Return (X, Y) of the center of cell containing provided text 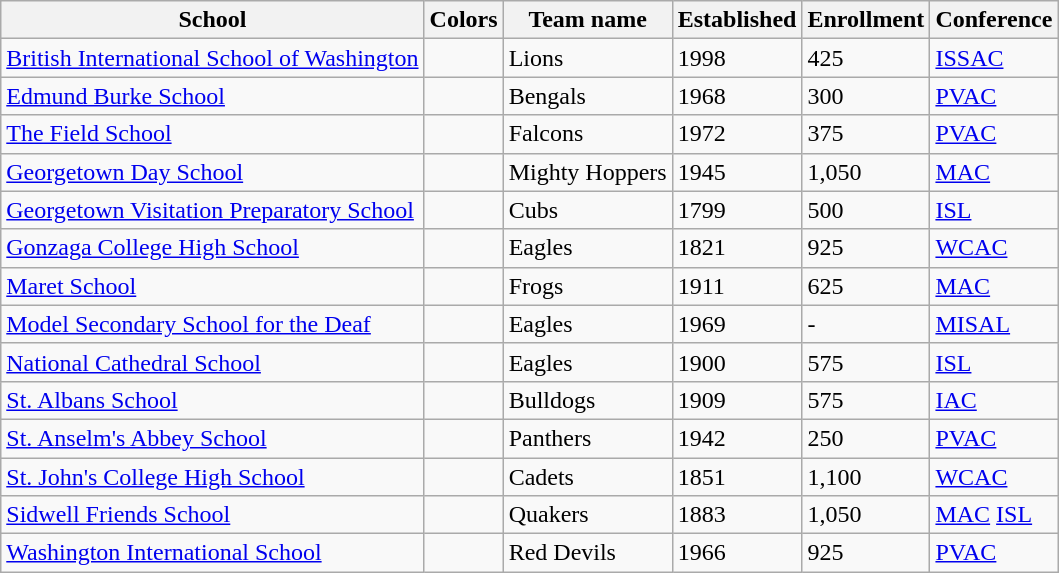
425 (866, 58)
Georgetown Day School (212, 172)
Panthers (588, 438)
1942 (737, 438)
- (866, 324)
Falcons (588, 134)
Gonzaga College High School (212, 248)
375 (866, 134)
1972 (737, 134)
1883 (737, 515)
Mighty Hoppers (588, 172)
1909 (737, 400)
Cadets (588, 477)
The Field School (212, 134)
Established (737, 20)
St. Anselm's Abbey School (212, 438)
1799 (737, 210)
National Cathedral School (212, 362)
Cubs (588, 210)
Red Devils (588, 553)
MISAL (994, 324)
British International School of Washington (212, 58)
ISSAC (994, 58)
Bengals (588, 96)
Maret School (212, 286)
School (212, 20)
1911 (737, 286)
Model Secondary School for the Deaf (212, 324)
Colors (464, 20)
Washington International School (212, 553)
Conference (994, 20)
1945 (737, 172)
Edmund Burke School (212, 96)
Frogs (588, 286)
Quakers (588, 515)
1900 (737, 362)
St. Albans School (212, 400)
Georgetown Visitation Preparatory School (212, 210)
625 (866, 286)
1851 (737, 477)
IAC (994, 400)
Bulldogs (588, 400)
1,100 (866, 477)
1968 (737, 96)
Sidwell Friends School (212, 515)
1998 (737, 58)
1969 (737, 324)
1966 (737, 553)
MAC ISL (994, 515)
300 (866, 96)
Lions (588, 58)
500 (866, 210)
St. John's College High School (212, 477)
250 (866, 438)
Enrollment (866, 20)
1821 (737, 248)
Team name (588, 20)
